Find where the given text appears and provide that cell's center as (x, y) coordinate. 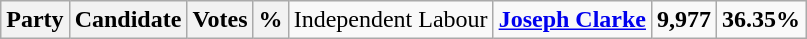
Joseph Clarke (572, 20)
Votes (220, 20)
9,977 (684, 20)
% (270, 20)
36.35% (762, 20)
Independent Labour (390, 20)
Candidate (128, 20)
Party (35, 20)
